Detect which cell encompasses the target text, then output its [x, y] center coordinate. 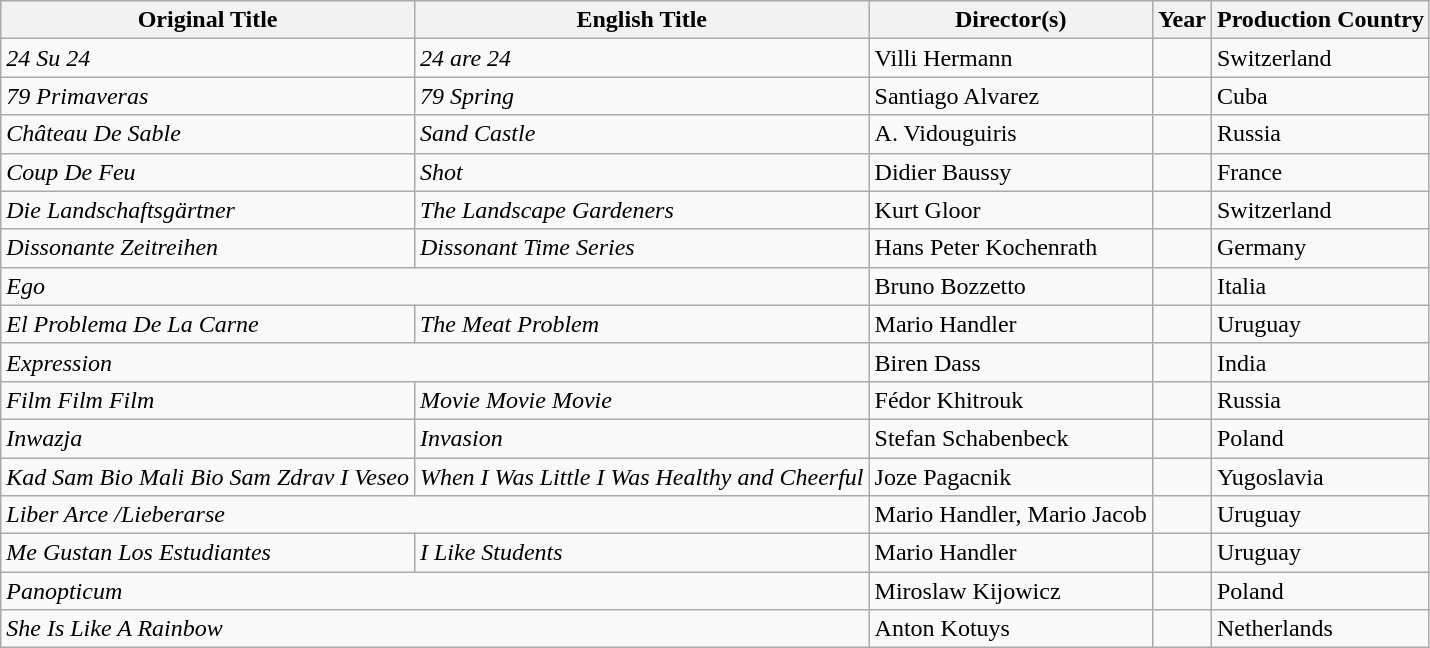
Sand Castle [642, 134]
A. Vidouguiris [1010, 134]
Italia [1320, 286]
India [1320, 362]
Coup De Feu [208, 172]
Liber Arce /Lieberarse [435, 515]
Kad Sam Bio Mali Bio Sam Zdrav I Veseo [208, 477]
Expression [435, 362]
Biren Dass [1010, 362]
The Landscape Gardeners [642, 210]
Production Country [1320, 20]
Dissonant Time Series [642, 248]
Yugoslavia [1320, 477]
Cuba [1320, 96]
Inwazja [208, 438]
Hans Peter Kochenrath [1010, 248]
Movie Movie Movie [642, 400]
The Meat Problem [642, 324]
Miroslaw Kijowicz [1010, 591]
Me Gustan Los Estudiantes [208, 553]
France [1320, 172]
Stefan Schabenbeck [1010, 438]
Die Landschaftsgärtner [208, 210]
24 are 24 [642, 58]
Santiago Alvarez [1010, 96]
Panopticum [435, 591]
Mario Handler, Mario Jacob [1010, 515]
Bruno Bozzetto [1010, 286]
Director(s) [1010, 20]
She Is Like A Rainbow [435, 629]
Joze Pagacnik [1010, 477]
Film Film Film [208, 400]
Germany [1320, 248]
Château De Sable [208, 134]
I Like Students [642, 553]
Year [1182, 20]
Ego [435, 286]
Invasion [642, 438]
El Problema De La Carne [208, 324]
Original Title [208, 20]
79 Primaveras [208, 96]
Kurt Gloor [1010, 210]
Dissonante Zeitreihen [208, 248]
Netherlands [1320, 629]
Villi Hermann [1010, 58]
24 Su 24 [208, 58]
Fédor Khitrouk [1010, 400]
Didier Baussy [1010, 172]
When I Was Little I Was Healthy and Cheerful [642, 477]
Anton Kotuys [1010, 629]
79 Spring [642, 96]
Shot [642, 172]
English Title [642, 20]
